Provide the [X, Y] coordinate of the cell's center where the given text is located.  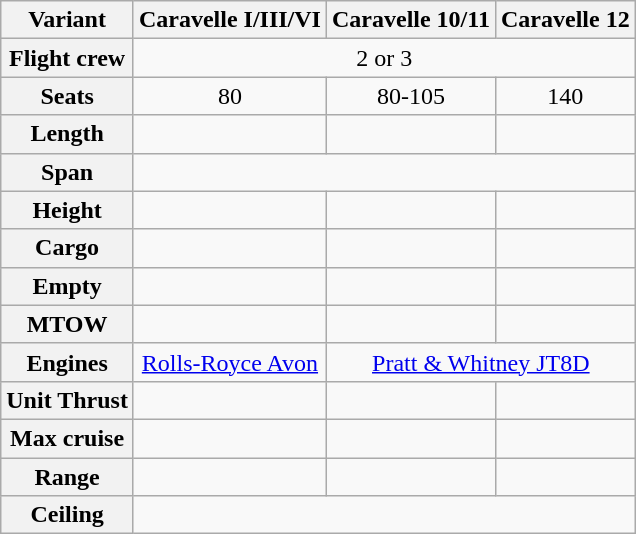
Unit Thrust [68, 400]
Empty [68, 286]
Seats [68, 96]
Ceiling [68, 515]
MTOW [68, 324]
Cargo [68, 248]
Rolls-Royce Avon [230, 362]
Height [68, 210]
Engines [68, 362]
Span [68, 172]
80 [230, 96]
140 [565, 96]
Variant [68, 20]
Max cruise [68, 438]
Range [68, 477]
80-105 [410, 96]
2 or 3 [384, 58]
Flight crew [68, 58]
Caravelle 10/11 [410, 20]
Caravelle I/III/VI [230, 20]
Length [68, 134]
Pratt & Whitney JT8D [480, 362]
Caravelle 12 [565, 20]
